Return the [X, Y] coordinate for the center point of the cell that contains the specified text.  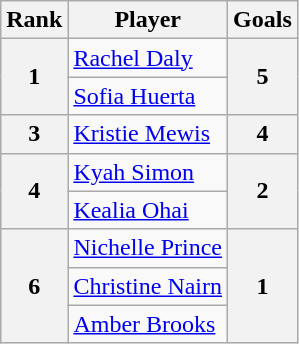
Player [148, 20]
3 [34, 134]
Nichelle Prince [148, 248]
Sofia Huerta [148, 96]
Kyah Simon [148, 172]
Christine Nairn [148, 286]
Goals [263, 20]
Kealia Ohai [148, 210]
Rank [34, 20]
5 [263, 77]
Rachel Daly [148, 58]
2 [263, 191]
Kristie Mewis [148, 134]
6 [34, 286]
Amber Brooks [148, 324]
